Search for the cell housing the specified text and yield its (X, Y) center coordinate. 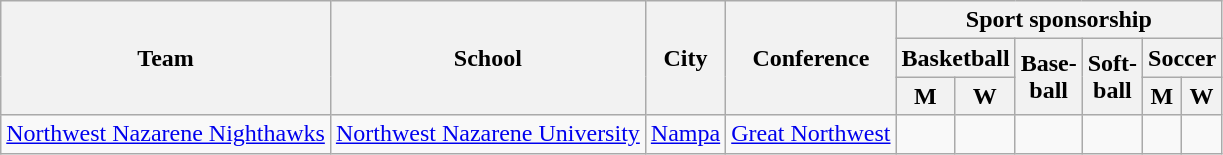
Soccer (1182, 58)
Conference (811, 58)
Base-ball (1048, 77)
Soft-ball (1112, 77)
City (685, 58)
Northwest Nazarene University (488, 134)
Nampa (685, 134)
Team (166, 58)
Northwest Nazarene Nighthawks (166, 134)
School (488, 58)
Basketball (956, 58)
Great Northwest (811, 134)
Sport sponsorship (1059, 20)
